From the cell containing the given text, extract its center point as (x, y) coordinate. 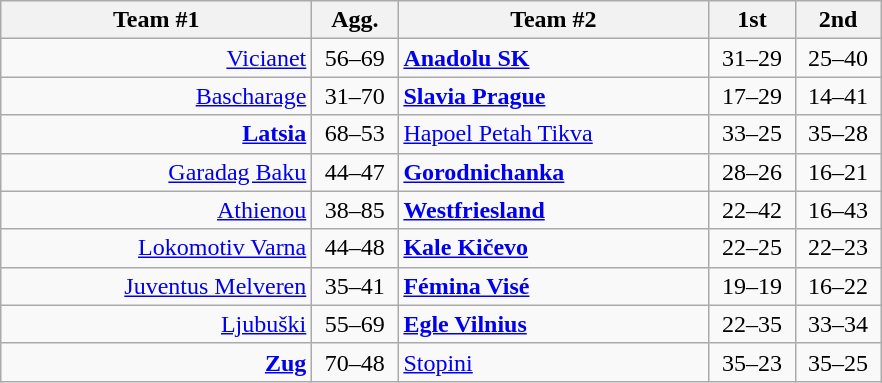
35–23 (752, 362)
16–43 (838, 210)
22–23 (838, 248)
Zug (156, 362)
2nd (838, 20)
Latsia (156, 134)
Athienou (156, 210)
33–25 (752, 134)
Hapoel Petah Tikva (554, 134)
1st (752, 20)
Bascharage (156, 96)
70–48 (355, 362)
19–19 (752, 286)
31–70 (355, 96)
Slavia Prague (554, 96)
22–42 (752, 210)
Lokomotiv Varna (156, 248)
16–22 (838, 286)
55–69 (355, 324)
44–47 (355, 172)
22–35 (752, 324)
31–29 (752, 58)
14–41 (838, 96)
Team #1 (156, 20)
Ljubuški (156, 324)
Vicianet (156, 58)
28–26 (752, 172)
Westfriesland (554, 210)
16–21 (838, 172)
56–69 (355, 58)
35–28 (838, 134)
38–85 (355, 210)
Fémina Visé (554, 286)
35–41 (355, 286)
Kale Kičevo (554, 248)
33–34 (838, 324)
Egle Vilnius (554, 324)
Anadolu SK (554, 58)
Juventus Melveren (156, 286)
22–25 (752, 248)
Gorodnichanka (554, 172)
Stopini (554, 362)
35–25 (838, 362)
Agg. (355, 20)
25–40 (838, 58)
17–29 (752, 96)
68–53 (355, 134)
44–48 (355, 248)
Garadag Baku (156, 172)
Team #2 (554, 20)
